Capture the cell that displays the provided text and extract its [X, Y] central coordinate. 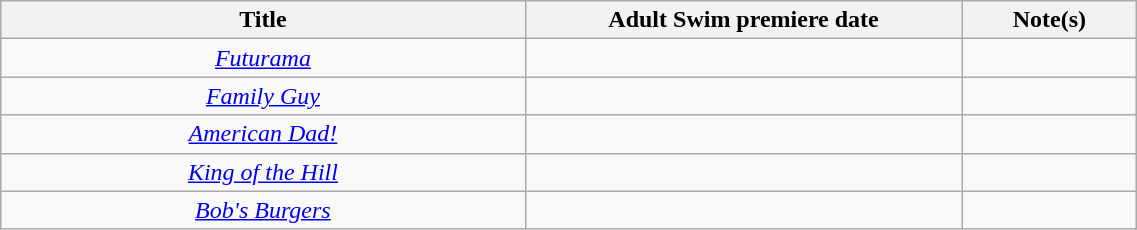
Title [263, 20]
American Dad! [263, 134]
Bob's Burgers [263, 210]
Note(s) [1050, 20]
Futurama [263, 58]
Family Guy [263, 96]
Adult Swim premiere date [744, 20]
King of the Hill [263, 172]
